Detect which cell encompasses the target text, then output its (X, Y) center coordinate. 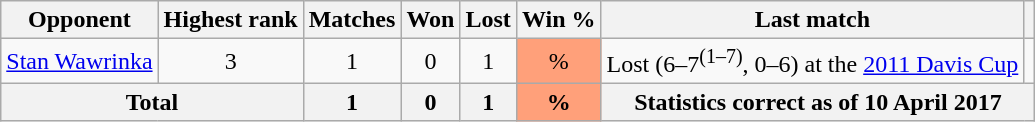
3 (230, 62)
Won (430, 20)
Opponent (80, 20)
Total (152, 102)
Last match (812, 20)
Matches (352, 20)
Highest rank (230, 20)
Statistics correct as of 10 April 2017 (818, 102)
Stan Wawrinka (80, 62)
Lost (488, 20)
Lost (6–7(1–7), 0–6) at the 2011 Davis Cup (812, 62)
Win % (558, 20)
